Capture the cell that displays the provided text and extract its (x, y) central coordinate. 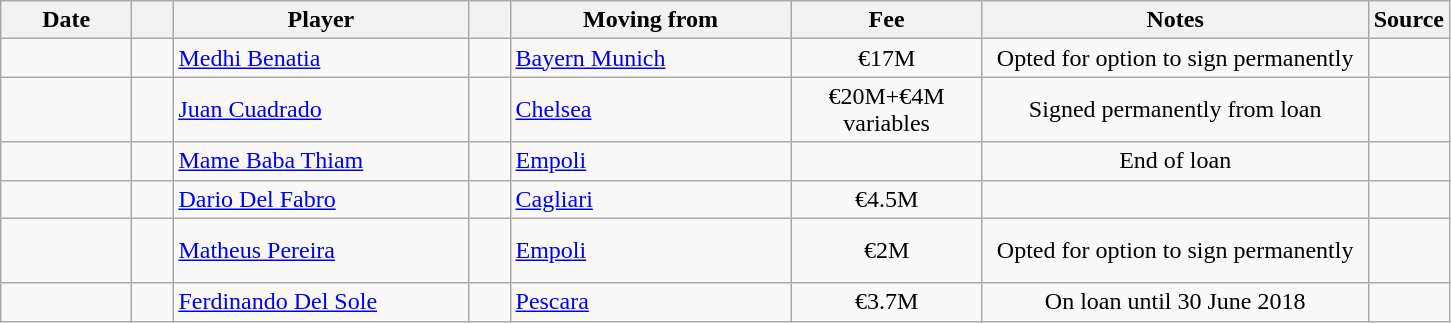
Notes (1175, 20)
Medhi Benatia (321, 58)
Moving from (650, 20)
€20M+€4M variables (886, 110)
Source (1408, 20)
€2M (886, 250)
Bayern Munich (650, 58)
Date (66, 20)
Fee (886, 20)
Cagliari (650, 199)
€4.5M (886, 199)
Chelsea (650, 110)
Juan Cuadrado (321, 110)
On loan until 30 June 2018 (1175, 302)
Dario Del Fabro (321, 199)
Pescara (650, 302)
End of loan (1175, 161)
€3.7M (886, 302)
Mame Baba Thiam (321, 161)
Signed permanently from loan (1175, 110)
Matheus Pereira (321, 250)
€17M (886, 58)
Ferdinando Del Sole (321, 302)
Player (321, 20)
